From the cell containing the given text, extract its center point as [X, Y] coordinate. 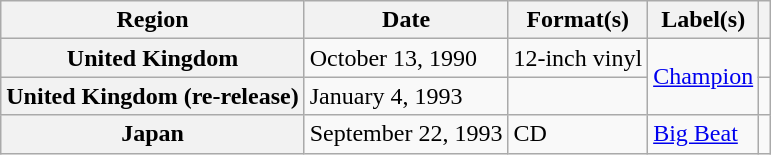
Japan [152, 134]
CD [578, 134]
Format(s) [578, 20]
12-inch vinyl [578, 58]
September 22, 1993 [406, 134]
Big Beat [704, 134]
Label(s) [704, 20]
United Kingdom [152, 58]
United Kingdom (re-release) [152, 96]
Region [152, 20]
Champion [704, 77]
Date [406, 20]
October 13, 1990 [406, 58]
January 4, 1993 [406, 96]
